For the text-containing cell, return its midpoint in (X, Y) coordinate format. 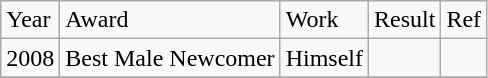
Work (324, 20)
Award (170, 20)
Best Male Newcomer (170, 58)
Result (405, 20)
Himself (324, 58)
Year (30, 20)
2008 (30, 58)
Ref (464, 20)
